Locate the cell with the specified text and output its (X, Y) center coordinate. 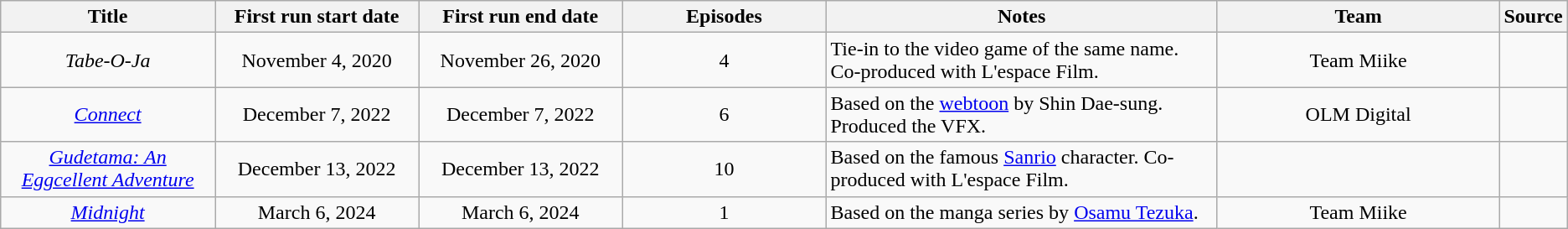
10 (724, 169)
Title (108, 17)
November 4, 2020 (317, 60)
Midnight (108, 212)
Team (1359, 17)
Based on the manga series by Osamu Tezuka. (1022, 212)
Tie-in to the video game of the same name. Co-produced with L'espace Film. (1022, 60)
Source (1533, 17)
Based on the famous Sanrio character. Co-produced with L'espace Film. (1022, 169)
Notes (1022, 17)
Episodes (724, 17)
Tabe-O-Ja (108, 60)
November 26, 2020 (521, 60)
Based on the webtoon by Shin Dae-sung. Produced the VFX. (1022, 114)
First run start date (317, 17)
4 (724, 60)
OLM Digital (1359, 114)
Connect (108, 114)
6 (724, 114)
1 (724, 212)
First run end date (521, 17)
Gudetama: An Eggcellent Adventure (108, 169)
